From the cell containing the given text, extract its center point as [x, y] coordinate. 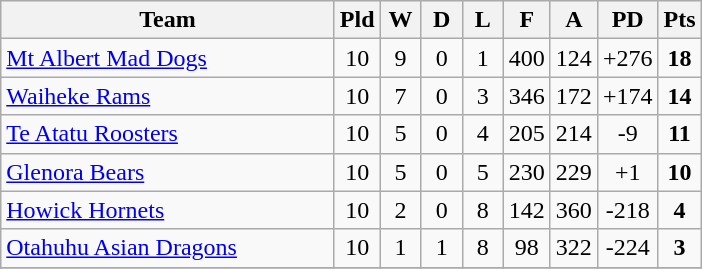
142 [526, 210]
D [442, 20]
2 [400, 210]
9 [400, 58]
14 [680, 96]
+174 [628, 96]
400 [526, 58]
-218 [628, 210]
Glenora Bears [168, 172]
230 [526, 172]
F [526, 20]
Otahuhu Asian Dragons [168, 248]
Team [168, 20]
214 [574, 134]
W [400, 20]
Howick Hornets [168, 210]
Te Atatu Roosters [168, 134]
7 [400, 96]
Mt Albert Mad Dogs [168, 58]
229 [574, 172]
-9 [628, 134]
360 [574, 210]
Pld [357, 20]
Pts [680, 20]
L [482, 20]
PD [628, 20]
322 [574, 248]
205 [526, 134]
-224 [628, 248]
124 [574, 58]
+276 [628, 58]
98 [526, 248]
Waiheke Rams [168, 96]
11 [680, 134]
18 [680, 58]
346 [526, 96]
+1 [628, 172]
172 [574, 96]
A [574, 20]
